Identify which cell holds the provided text, then report its [x, y] central coordinate. 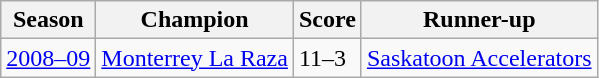
2008–09 [48, 58]
11–3 [327, 58]
Season [48, 20]
Runner-up [479, 20]
Champion [195, 20]
Score [327, 20]
Monterrey La Raza [195, 58]
Saskatoon Accelerators [479, 58]
